Capture the cell that displays the provided text and extract its [X, Y] central coordinate. 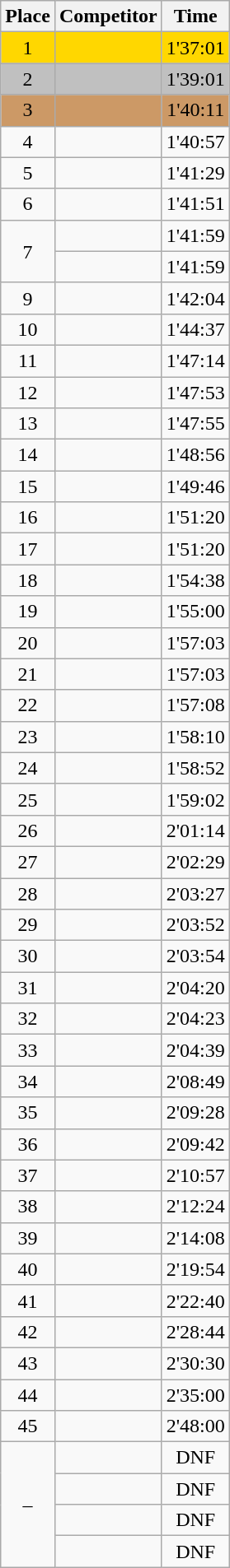
Competitor [108, 16]
1'44:37 [195, 329]
45 [28, 1426]
7 [28, 251]
1'42:04 [195, 298]
2'28:44 [195, 1332]
2'22:40 [195, 1300]
1'39:01 [195, 79]
1'55:00 [195, 612]
2'48:00 [195, 1426]
31 [28, 988]
2'01:14 [195, 831]
29 [28, 925]
1'58:10 [195, 737]
41 [28, 1300]
1'58:52 [195, 768]
21 [28, 674]
33 [28, 1050]
6 [28, 204]
2'02:29 [195, 862]
1'41:51 [195, 204]
39 [28, 1238]
1'40:11 [195, 110]
2'04:20 [195, 988]
2'10:57 [195, 1175]
10 [28, 329]
1'37:01 [195, 48]
Place [28, 16]
1'47:14 [195, 361]
1'57:08 [195, 705]
Time [195, 16]
28 [28, 893]
19 [28, 612]
2'03:52 [195, 925]
22 [28, 705]
14 [28, 455]
2 [28, 79]
12 [28, 393]
30 [28, 956]
26 [28, 831]
43 [28, 1363]
1'41:29 [195, 173]
25 [28, 799]
16 [28, 518]
37 [28, 1175]
1'47:55 [195, 424]
1'40:57 [195, 142]
17 [28, 549]
34 [28, 1082]
23 [28, 737]
18 [28, 580]
9 [28, 298]
1 [28, 48]
1'47:53 [195, 393]
1'59:02 [195, 799]
2'03:54 [195, 956]
4 [28, 142]
2'30:30 [195, 1363]
2'09:42 [195, 1144]
40 [28, 1269]
2'35:00 [195, 1395]
2'03:27 [195, 893]
11 [28, 361]
2'04:23 [195, 1019]
1'48:56 [195, 455]
2'08:49 [195, 1082]
– [28, 1505]
1'49:46 [195, 486]
32 [28, 1019]
27 [28, 862]
3 [28, 110]
2'12:24 [195, 1207]
13 [28, 424]
20 [28, 643]
35 [28, 1113]
2'04:39 [195, 1050]
24 [28, 768]
5 [28, 173]
38 [28, 1207]
2'09:28 [195, 1113]
36 [28, 1144]
42 [28, 1332]
15 [28, 486]
2'14:08 [195, 1238]
1'54:38 [195, 580]
2'19:54 [195, 1269]
44 [28, 1395]
